From the cell containing the given text, extract its center point as (x, y) coordinate. 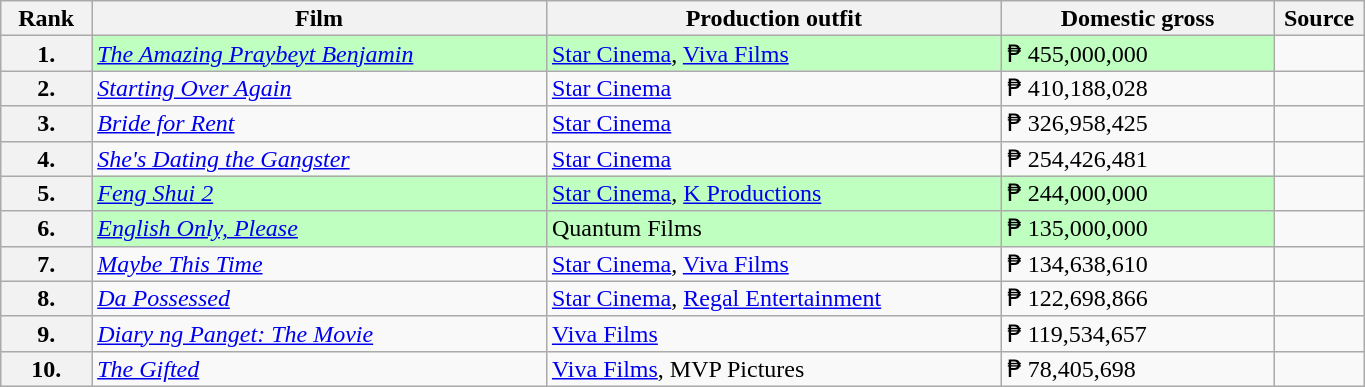
Rank (46, 18)
Production outfit (774, 18)
Domestic gross (1138, 18)
Maybe This Time (320, 264)
She's Dating the Gangster (320, 158)
Viva Films, MVP Pictures (774, 368)
Bride for Rent (320, 124)
2. (46, 88)
Starting Over Again (320, 88)
The Amazing Praybeyt Benjamin (320, 54)
Quantum Films (774, 228)
₱ 122,698,866 (1138, 298)
5. (46, 194)
1. (46, 54)
7. (46, 264)
₱ 119,534,657 (1138, 334)
The Gifted (320, 368)
₱ 244,000,000 (1138, 194)
Feng Shui 2 (320, 194)
Film (320, 18)
₱ 135,000,000 (1138, 228)
Da Possessed (320, 298)
Star Cinema, Regal Entertainment (774, 298)
Star Cinema, K Productions (774, 194)
4. (46, 158)
Diary ng Panget: The Movie (320, 334)
₱ 78,405,698 (1138, 368)
₱ 326,958,425 (1138, 124)
9. (46, 334)
6. (46, 228)
₱ 410,188,028 (1138, 88)
₱ 134,638,610 (1138, 264)
8. (46, 298)
English Only, Please (320, 228)
10. (46, 368)
Source (1319, 18)
Viva Films (774, 334)
₱ 254,426,481 (1138, 158)
3. (46, 124)
₱ 455,000,000 (1138, 54)
